Determine the (x, y) coordinate at the center of the cell enclosing the given text.  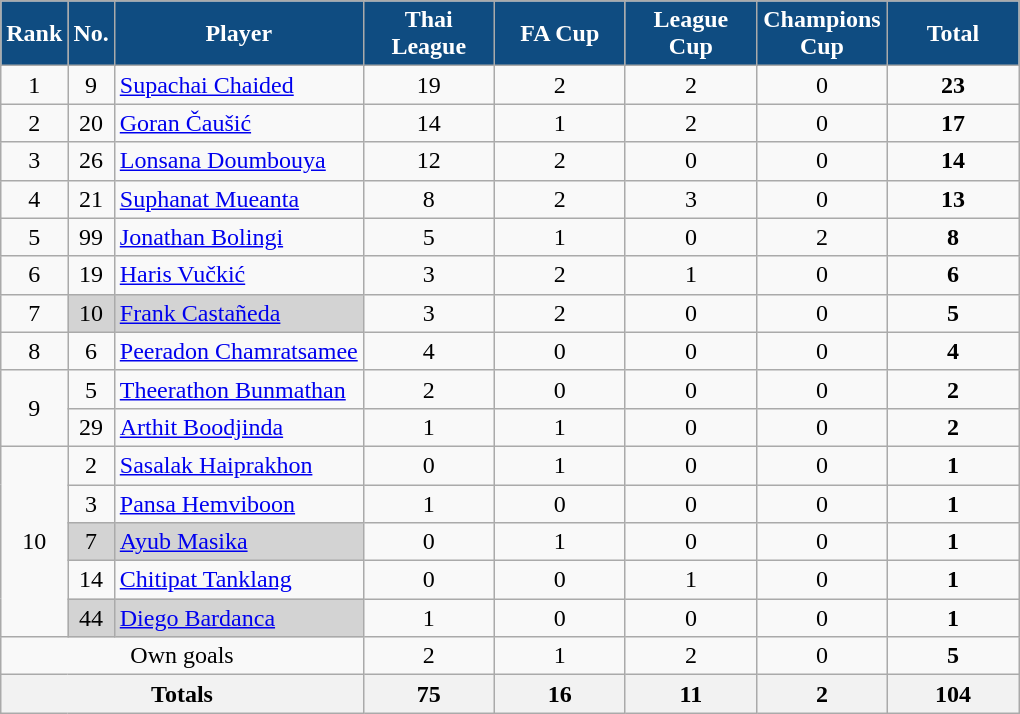
Jonathan Bolingi (238, 237)
Haris Vučkić (238, 275)
17 (952, 123)
Totals (182, 694)
26 (91, 161)
Thai League (428, 34)
29 (91, 427)
21 (91, 199)
11 (690, 694)
Frank Castañeda (238, 313)
Diego Bardanca (238, 618)
13 (952, 199)
Supachai Chaided (238, 85)
Rank (34, 34)
104 (952, 694)
99 (91, 237)
Peeradon Chamratsamee (238, 351)
12 (428, 161)
Ayub Masika (238, 542)
Champions Cup (822, 34)
FA Cup (560, 34)
23 (952, 85)
Total (952, 34)
75 (428, 694)
League Cup (690, 34)
Sasalak Haiprakhon (238, 465)
Goran Čaušić (238, 123)
20 (91, 123)
Suphanat Mueanta (238, 199)
Own goals (182, 656)
Chitipat Tanklang (238, 580)
No. (91, 34)
44 (91, 618)
Theerathon Bunmathan (238, 389)
Pansa Hemviboon (238, 503)
Lonsana Doumbouya (238, 161)
Player (238, 34)
Arthit Boodjinda (238, 427)
16 (560, 694)
